Determine the (x, y) coordinate at the center of the cell enclosing the given text.  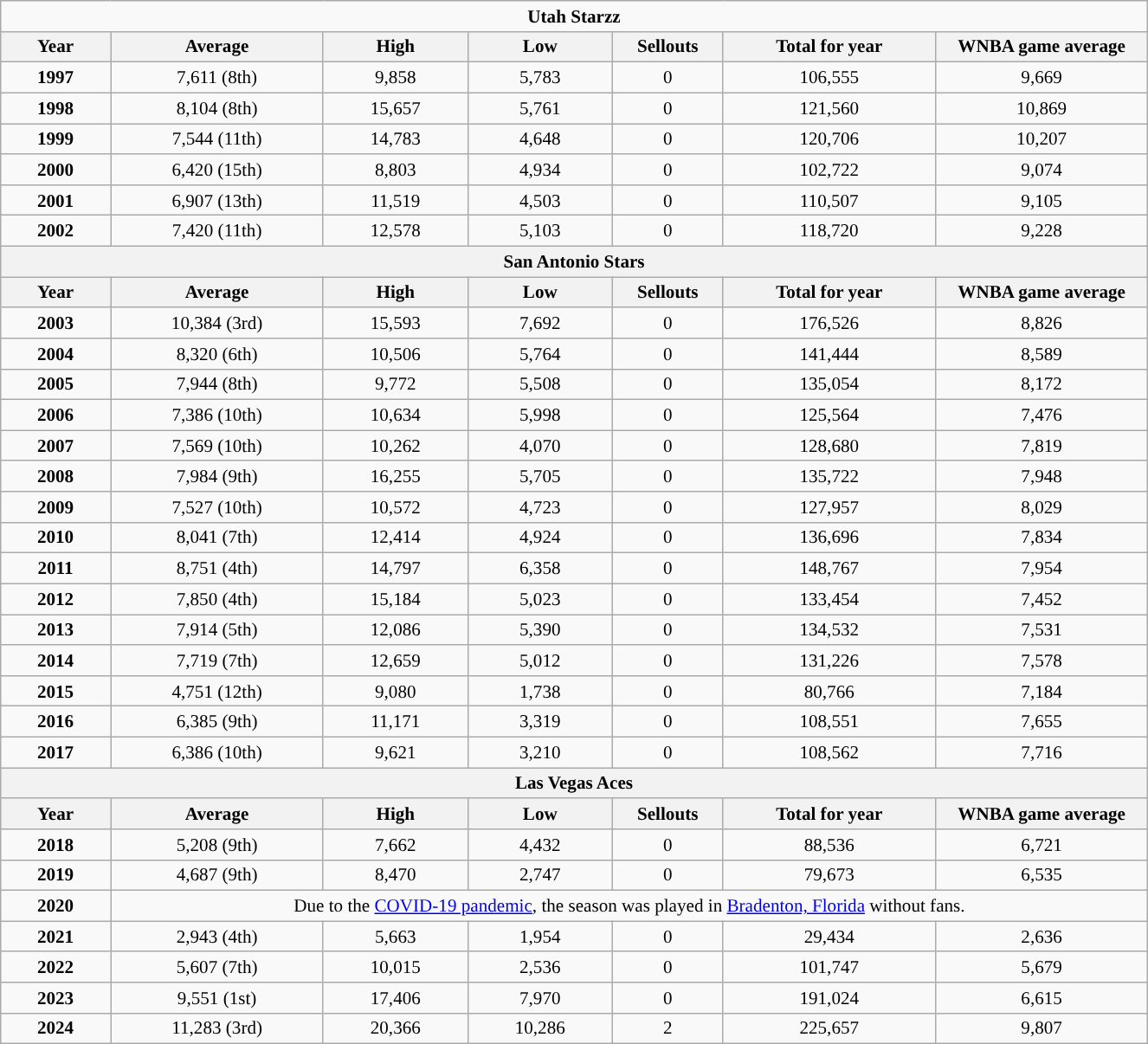
4,751 (12th) (216, 691)
8,104 (8th) (216, 107)
1998 (55, 107)
6,721 (1041, 845)
8,803 (395, 170)
108,551 (829, 722)
2021 (55, 937)
80,766 (829, 691)
15,657 (395, 107)
8,751 (4th) (216, 568)
3,319 (540, 722)
9,228 (1041, 230)
7,850 (4th) (216, 599)
4,503 (540, 199)
2024 (55, 1028)
Utah Starzz (574, 16)
2015 (55, 691)
10,384 (3rd) (216, 322)
2013 (55, 630)
9,074 (1041, 170)
7,984 (9th) (216, 476)
2017 (55, 751)
133,454 (829, 599)
136,696 (829, 537)
7,655 (1041, 722)
191,024 (829, 997)
5,012 (540, 660)
6,615 (1041, 997)
7,944 (8th) (216, 384)
9,621 (395, 751)
10,506 (395, 353)
1997 (55, 78)
14,783 (395, 139)
6,907 (13th) (216, 199)
2009 (55, 507)
5,679 (1041, 966)
8,470 (395, 874)
8,826 (1041, 322)
148,767 (829, 568)
9,807 (1041, 1028)
7,544 (11th) (216, 139)
2007 (55, 445)
5,208 (9th) (216, 845)
8,320 (6th) (216, 353)
4,648 (540, 139)
2019 (55, 874)
10,262 (395, 445)
2016 (55, 722)
5,998 (540, 416)
7,719 (7th) (216, 660)
4,924 (540, 537)
10,869 (1041, 107)
14,797 (395, 568)
2023 (55, 997)
5,508 (540, 384)
106,555 (829, 78)
121,560 (829, 107)
108,562 (829, 751)
7,716 (1041, 751)
128,680 (829, 445)
9,080 (395, 691)
7,386 (10th) (216, 416)
15,184 (395, 599)
118,720 (829, 230)
1,738 (540, 691)
Las Vegas Aces (574, 783)
2,943 (4th) (216, 937)
7,954 (1041, 568)
6,386 (10th) (216, 751)
2005 (55, 384)
7,184 (1041, 691)
5,783 (540, 78)
5,663 (395, 937)
20,366 (395, 1028)
110,507 (829, 199)
102,722 (829, 170)
9,105 (1041, 199)
5,390 (540, 630)
6,385 (9th) (216, 722)
135,054 (829, 384)
131,226 (829, 660)
6,358 (540, 568)
9,551 (1st) (216, 997)
4,723 (540, 507)
11,283 (3rd) (216, 1028)
134,532 (829, 630)
4,432 (540, 845)
2020 (55, 905)
10,015 (395, 966)
12,414 (395, 537)
11,171 (395, 722)
16,255 (395, 476)
1999 (55, 139)
5,103 (540, 230)
3,210 (540, 751)
7,531 (1041, 630)
2,636 (1041, 937)
6,420 (15th) (216, 170)
9,858 (395, 78)
Due to the COVID-19 pandemic, the season was played in Bradenton, Florida without fans. (629, 905)
7,578 (1041, 660)
7,948 (1041, 476)
10,572 (395, 507)
8,041 (7th) (216, 537)
2,747 (540, 874)
San Antonio Stars (574, 261)
79,673 (829, 874)
7,692 (540, 322)
1,954 (540, 937)
29,434 (829, 937)
10,634 (395, 416)
5,023 (540, 599)
7,527 (10th) (216, 507)
9,772 (395, 384)
2012 (55, 599)
6,535 (1041, 874)
2022 (55, 966)
8,172 (1041, 384)
2004 (55, 353)
12,659 (395, 660)
2 (668, 1028)
2001 (55, 199)
7,420 (11th) (216, 230)
7,476 (1041, 416)
7,819 (1041, 445)
5,607 (7th) (216, 966)
2018 (55, 845)
2002 (55, 230)
8,589 (1041, 353)
2,536 (540, 966)
2014 (55, 660)
4,687 (9th) (216, 874)
17,406 (395, 997)
7,452 (1041, 599)
2010 (55, 537)
101,747 (829, 966)
5,764 (540, 353)
88,536 (829, 845)
4,934 (540, 170)
7,611 (8th) (216, 78)
2006 (55, 416)
7,662 (395, 845)
7,970 (540, 997)
8,029 (1041, 507)
9,669 (1041, 78)
125,564 (829, 416)
7,569 (10th) (216, 445)
10,286 (540, 1028)
127,957 (829, 507)
7,834 (1041, 537)
120,706 (829, 139)
176,526 (829, 322)
2011 (55, 568)
15,593 (395, 322)
7,914 (5th) (216, 630)
225,657 (829, 1028)
135,722 (829, 476)
5,705 (540, 476)
2000 (55, 170)
12,578 (395, 230)
12,086 (395, 630)
4,070 (540, 445)
11,519 (395, 199)
10,207 (1041, 139)
2003 (55, 322)
5,761 (540, 107)
2008 (55, 476)
141,444 (829, 353)
